Scan for the cell matching the given text and deliver its (x, y) coordinate at center. 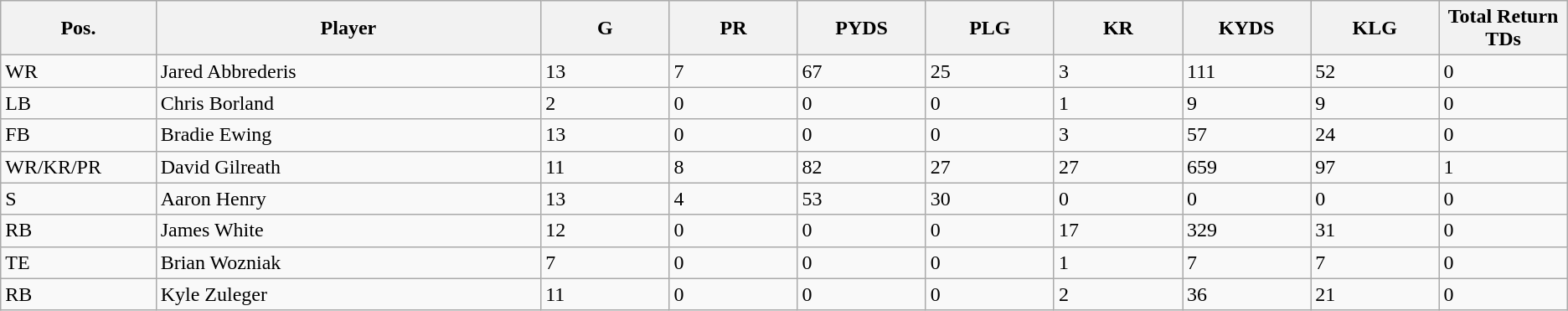
31 (1375, 231)
G (605, 29)
TE (79, 262)
WR/KR/PR (79, 167)
Chris Borland (348, 103)
Pos. (79, 29)
111 (1246, 71)
PLG (990, 29)
21 (1375, 294)
FB (79, 135)
52 (1375, 71)
Jared Abbrederis (348, 71)
36 (1246, 294)
Bradie Ewing (348, 135)
82 (861, 167)
Total Return TDs (1503, 29)
PR (734, 29)
David Gilreath (348, 167)
KLG (1375, 29)
KR (1117, 29)
24 (1375, 135)
30 (990, 199)
Brian Wozniak (348, 262)
659 (1246, 167)
4 (734, 199)
329 (1246, 231)
67 (861, 71)
WR (79, 71)
Kyle Zuleger (348, 294)
LB (79, 103)
53 (861, 199)
S (79, 199)
57 (1246, 135)
25 (990, 71)
PYDS (861, 29)
97 (1375, 167)
8 (734, 167)
Aaron Henry (348, 199)
KYDS (1246, 29)
12 (605, 231)
17 (1117, 231)
James White (348, 231)
Player (348, 29)
